Identify which cell holds the provided text, then report its (X, Y) central coordinate. 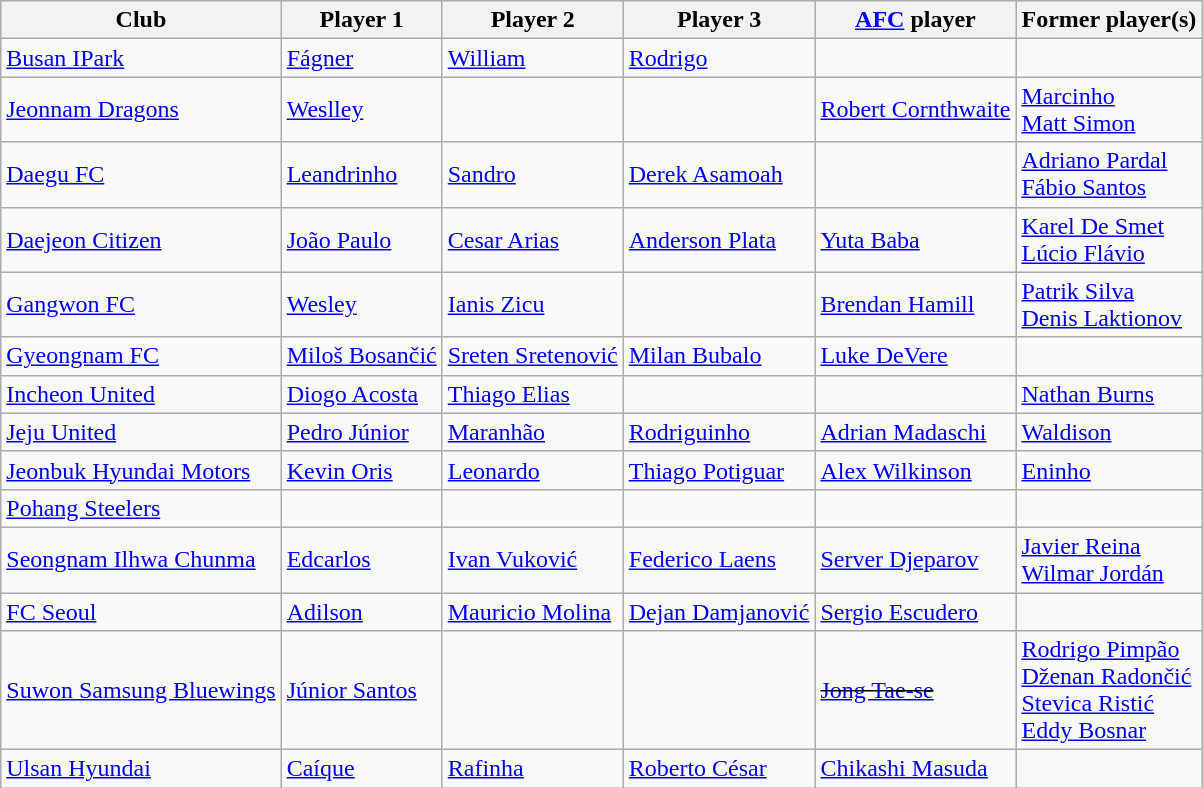
Nathan Burns (1109, 394)
Robert Cornthwaite (916, 110)
Milan Bubalo (719, 356)
Maranhão (532, 432)
Daegu FC (141, 174)
Mauricio Molina (532, 611)
William (532, 58)
Server Djeparov (916, 560)
Roberto César (719, 769)
Former player(s) (1109, 20)
Rafinha (532, 769)
Suwon Samsung Bluewings (141, 690)
Club (141, 20)
Rodrigo (719, 58)
Player 1 (362, 20)
Sandro (532, 174)
Rodriguinho (719, 432)
Leandrinho (362, 174)
AFC player (916, 20)
Fágner (362, 58)
Weslley (362, 110)
Júnior Santos (362, 690)
Adrian Madaschi (916, 432)
Miloš Bosančić (362, 356)
Seongnam Ilhwa Chunma (141, 560)
Yuta Baba (916, 240)
João Paulo (362, 240)
Patrik Silva Denis Laktionov (1109, 304)
Brendan Hamill (916, 304)
Chikashi Masuda (916, 769)
Jeonbuk Hyundai Motors (141, 470)
Kevin Oris (362, 470)
Derek Asamoah (719, 174)
Player 2 (532, 20)
Sreten Sretenović (532, 356)
Incheon United (141, 394)
Jeju United (141, 432)
Jong Tae-se (916, 690)
Waldison (1109, 432)
Ulsan Hyundai (141, 769)
Pohang Steelers (141, 508)
Leonardo (532, 470)
Jeonnam Dragons (141, 110)
Adriano Pardal Fábio Santos (1109, 174)
Adilson (362, 611)
Gyeongnam FC (141, 356)
Alex Wilkinson (916, 470)
Wesley (362, 304)
Daejeon Citizen (141, 240)
Javier Reina Wilmar Jordán (1109, 560)
Thiago Potiguar (719, 470)
Federico Laens (719, 560)
Cesar Arias (532, 240)
Pedro Júnior (362, 432)
Sergio Escudero (916, 611)
Diogo Acosta (362, 394)
Rodrigo Pimpão Dženan Radončić Stevica Ristić Eddy Bosnar (1109, 690)
Ivan Vuković (532, 560)
Caíque (362, 769)
Karel De Smet Lúcio Flávio (1109, 240)
FC Seoul (141, 611)
Anderson Plata (719, 240)
Ianis Zicu (532, 304)
Marcinho Matt Simon (1109, 110)
Gangwon FC (141, 304)
Player 3 (719, 20)
Dejan Damjanović (719, 611)
Edcarlos (362, 560)
Luke DeVere (916, 356)
Busan IPark (141, 58)
Eninho (1109, 470)
Thiago Elias (532, 394)
